Scan for the cell matching the given text and deliver its [x, y] coordinate at center. 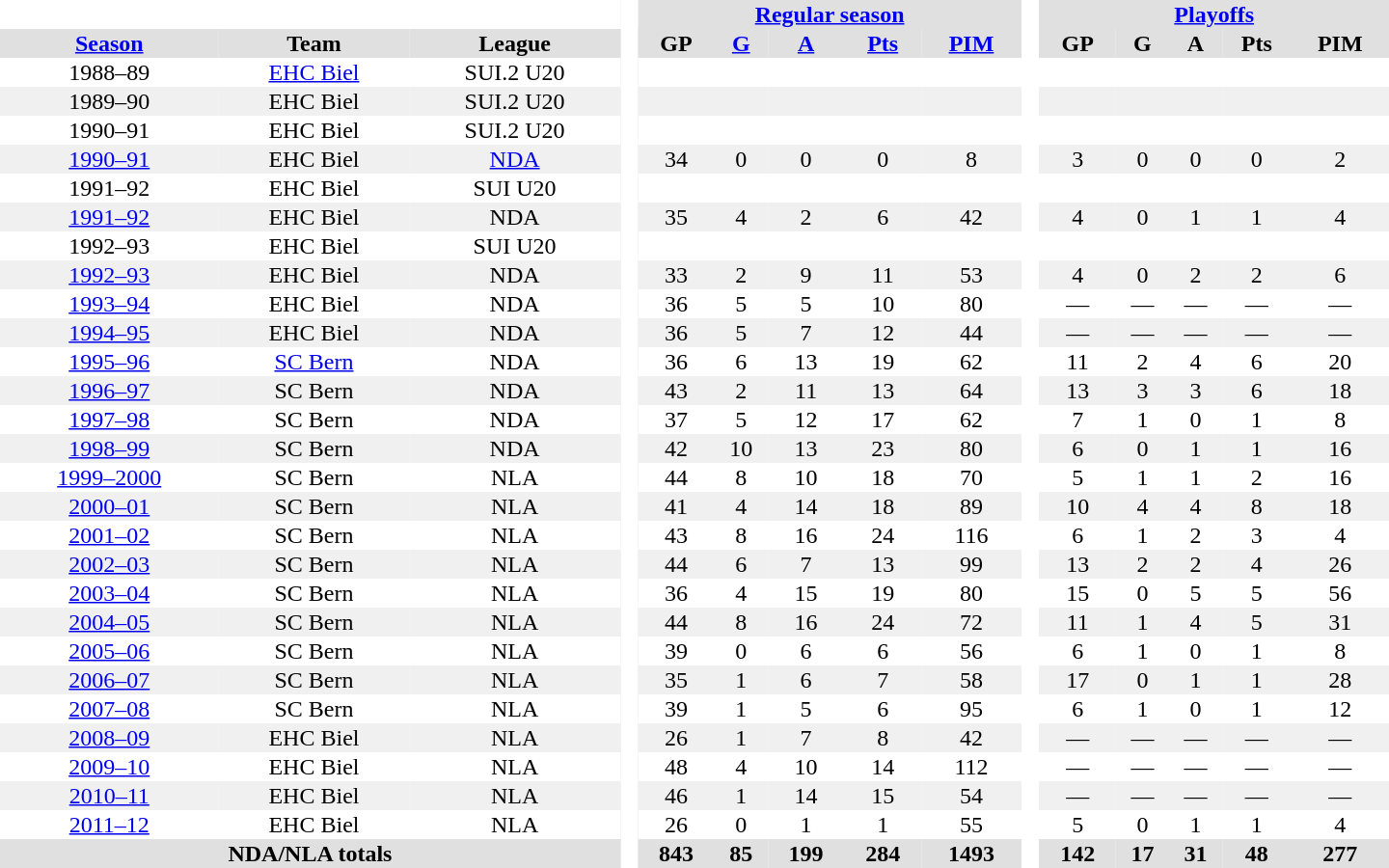
Season [109, 43]
70 [971, 477]
28 [1340, 680]
2002–03 [109, 564]
1493 [971, 854]
2004–05 [109, 622]
112 [971, 767]
55 [971, 825]
2008–09 [109, 738]
41 [676, 506]
2006–07 [109, 680]
1996–97 [109, 391]
NDA/NLA totals [311, 854]
89 [971, 506]
2005–06 [109, 651]
99 [971, 564]
116 [971, 535]
1999–2000 [109, 477]
Playoffs [1213, 14]
Team [313, 43]
85 [741, 854]
2001–02 [109, 535]
2010–11 [109, 796]
37 [676, 420]
1997–98 [109, 420]
95 [971, 709]
Regular season [830, 14]
League [514, 43]
1989–90 [109, 101]
9 [806, 275]
1995–96 [109, 362]
54 [971, 796]
1988–89 [109, 72]
33 [676, 275]
46 [676, 796]
1993–94 [109, 304]
843 [676, 854]
2011–12 [109, 825]
34 [676, 159]
1994–95 [109, 333]
2007–08 [109, 709]
58 [971, 680]
1998–99 [109, 448]
72 [971, 622]
199 [806, 854]
2009–10 [109, 767]
64 [971, 391]
2003–04 [109, 593]
142 [1077, 854]
53 [971, 275]
277 [1340, 854]
2000–01 [109, 506]
284 [883, 854]
23 [883, 448]
20 [1340, 362]
